Locate the cell with the specified text and output its [x, y] center coordinate. 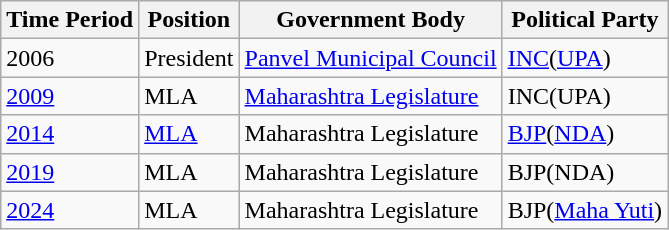
Position [189, 20]
2009 [70, 96]
Government Body [370, 20]
Time Period [70, 20]
Political Party [585, 20]
2024 [70, 210]
President [189, 58]
BJP(Maha Yuti) [585, 210]
2019 [70, 172]
2014 [70, 134]
Panvel Municipal Council [370, 58]
2006 [70, 58]
